Find where the given text appears and provide that cell's center as (x, y) coordinate. 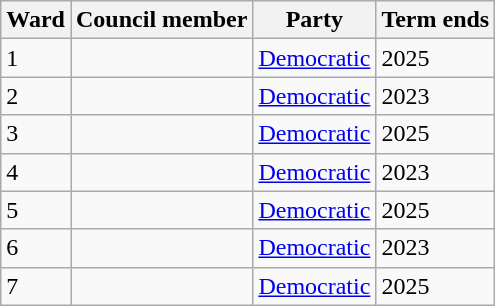
Term ends (436, 20)
Ward (36, 20)
4 (36, 172)
7 (36, 286)
2 (36, 96)
5 (36, 210)
Council member (161, 20)
Party (314, 20)
6 (36, 248)
3 (36, 134)
1 (36, 58)
